Scan for the cell matching the given text and deliver its [X, Y] coordinate at center. 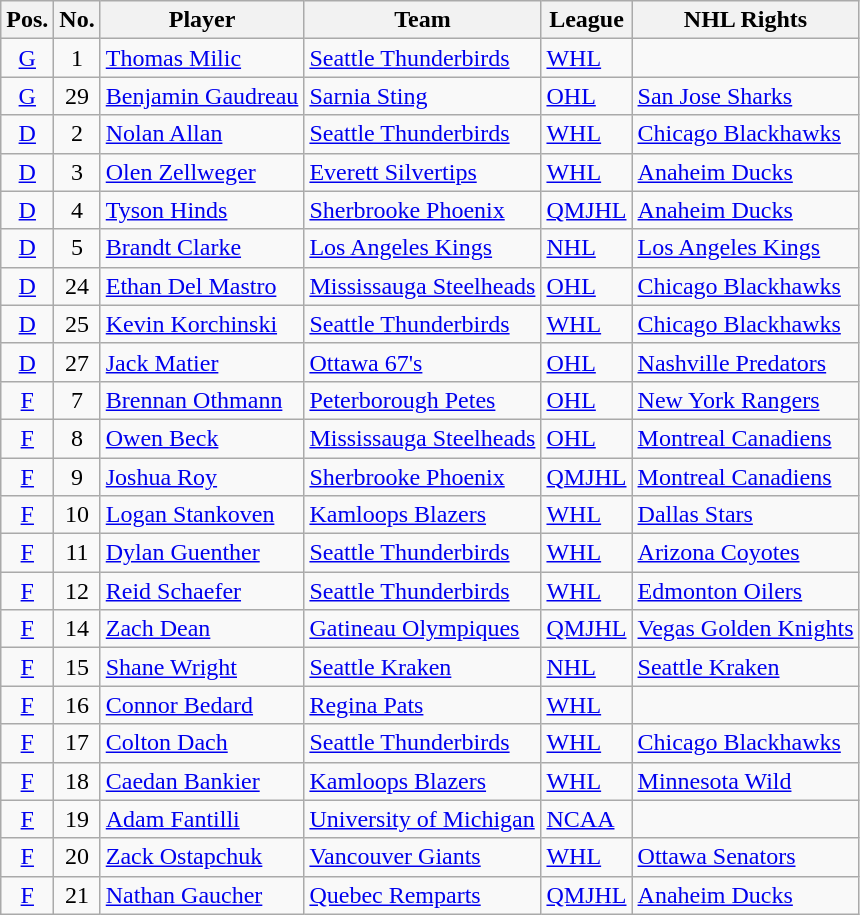
League [586, 20]
Regina Pats [422, 705]
Ottawa 67's [422, 362]
2 [77, 134]
Caedan Bankier [202, 781]
Player [202, 20]
Thomas Milic [202, 58]
1 [77, 58]
Nolan Allan [202, 134]
Kevin Korchinski [202, 324]
San Jose Sharks [746, 96]
Peterborough Petes [422, 400]
Vegas Golden Knights [746, 629]
Owen Beck [202, 438]
Benjamin Gaudreau [202, 96]
Edmonton Oilers [746, 591]
University of Michigan [422, 819]
24 [77, 286]
Joshua Roy [202, 477]
Tyson Hinds [202, 210]
Zach Dean [202, 629]
Brennan Othmann [202, 400]
Pos. [28, 20]
Sarnia Sting [422, 96]
8 [77, 438]
12 [77, 591]
NCAA [586, 819]
Ethan Del Mastro [202, 286]
Minnesota Wild [746, 781]
Everett Silvertips [422, 172]
Arizona Coyotes [746, 553]
9 [77, 477]
Reid Schaefer [202, 591]
Adam Fantilli [202, 819]
29 [77, 96]
15 [77, 667]
Quebec Remparts [422, 895]
Vancouver Giants [422, 857]
7 [77, 400]
Olen Zellweger [202, 172]
Dylan Guenther [202, 553]
Ottawa Senators [746, 857]
New York Rangers [746, 400]
Connor Bedard [202, 705]
10 [77, 515]
19 [77, 819]
17 [77, 743]
Jack Matier [202, 362]
Dallas Stars [746, 515]
18 [77, 781]
27 [77, 362]
21 [77, 895]
Nashville Predators [746, 362]
3 [77, 172]
11 [77, 553]
25 [77, 324]
Colton Dach [202, 743]
No. [77, 20]
NHL Rights [746, 20]
Shane Wright [202, 667]
16 [77, 705]
Nathan Gaucher [202, 895]
4 [77, 210]
14 [77, 629]
Zack Ostapchuk [202, 857]
5 [77, 248]
Brandt Clarke [202, 248]
Logan Stankoven [202, 515]
Team [422, 20]
20 [77, 857]
Gatineau Olympiques [422, 629]
